Extract the [x, y] coordinate from the center of the cell holding the provided text.  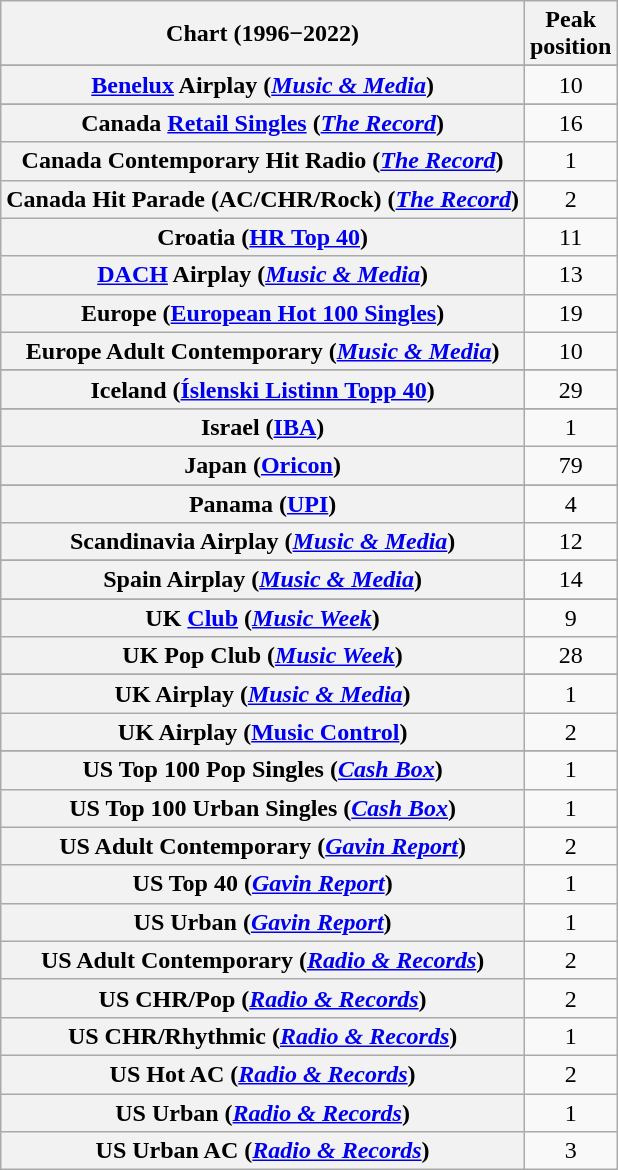
9 [570, 618]
Scandinavia Airplay (Music & Media) [263, 542]
Chart (1996−2022) [263, 34]
US Adult Contemporary (Radio & Records) [263, 960]
US Urban AC (Radio & Records) [263, 1151]
US CHR/Rhythmic (Radio & Records) [263, 1036]
DACH Airplay (Music & Media) [263, 275]
US Urban (Radio & Records) [263, 1113]
Europe Adult Contemporary (Music & Media) [263, 351]
28 [570, 656]
US Top 100 Pop Singles (Cash Box) [263, 770]
Israel (IBA) [263, 427]
Japan (Oricon) [263, 465]
Canada Contemporary Hit Radio (The Record) [263, 161]
Canada Retail Singles (The Record) [263, 123]
UK Pop Club (Music Week) [263, 656]
Iceland (Íslenski Listinn Topp 40) [263, 389]
79 [570, 465]
29 [570, 389]
14 [570, 580]
Croatia (HR Top 40) [263, 237]
US CHR/Pop (Radio & Records) [263, 998]
3 [570, 1151]
US Top 100 Urban Singles (Cash Box) [263, 808]
Panama (UPI) [263, 503]
Benelux Airplay (Music & Media) [263, 85]
US Top 40 (Gavin Report) [263, 884]
Europe (European Hot 100 Singles) [263, 313]
12 [570, 542]
19 [570, 313]
UK Airplay (Music Control) [263, 732]
4 [570, 503]
Spain Airplay (Music & Media) [263, 580]
16 [570, 123]
Peakposition [570, 34]
11 [570, 237]
Canada Hit Parade (AC/CHR/Rock) (The Record) [263, 199]
US Adult Contemporary (Gavin Report) [263, 846]
13 [570, 275]
US Urban (Gavin Report) [263, 922]
US Hot AC (Radio & Records) [263, 1074]
UK Airplay (Music & Media) [263, 694]
UK Club (Music Week) [263, 618]
